Identify which cell holds the provided text, then report its (X, Y) central coordinate. 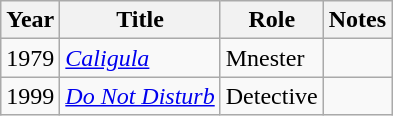
Year (30, 20)
Caligula (140, 58)
1999 (30, 96)
Role (272, 20)
Notes (357, 20)
Detective (272, 96)
Title (140, 20)
Do Not Disturb (140, 96)
1979 (30, 58)
Mnester (272, 58)
